Capture the cell that displays the provided text and extract its (x, y) central coordinate. 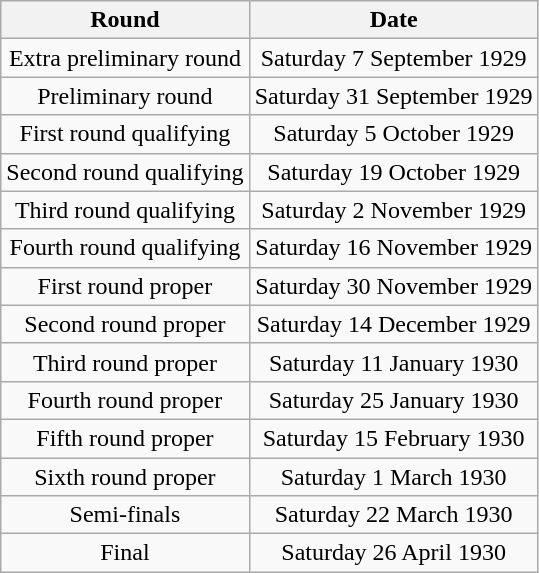
Second round proper (125, 324)
First round qualifying (125, 134)
Saturday 26 April 1930 (394, 553)
Saturday 25 January 1930 (394, 400)
Extra preliminary round (125, 58)
Sixth round proper (125, 477)
Saturday 7 September 1929 (394, 58)
Round (125, 20)
Semi-finals (125, 515)
Third round proper (125, 362)
Third round qualifying (125, 210)
Saturday 14 December 1929 (394, 324)
Saturday 16 November 1929 (394, 248)
Saturday 2 November 1929 (394, 210)
Preliminary round (125, 96)
Saturday 30 November 1929 (394, 286)
Fourth round proper (125, 400)
Saturday 11 January 1930 (394, 362)
Fifth round proper (125, 438)
Saturday 19 October 1929 (394, 172)
Second round qualifying (125, 172)
Date (394, 20)
Saturday 31 September 1929 (394, 96)
Fourth round qualifying (125, 248)
First round proper (125, 286)
Saturday 22 March 1930 (394, 515)
Saturday 5 October 1929 (394, 134)
Final (125, 553)
Saturday 1 March 1930 (394, 477)
Saturday 15 February 1930 (394, 438)
